Return (x, y) of the center of cell containing provided text 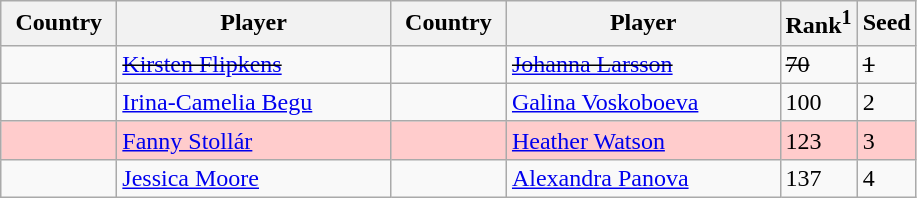
Seed (886, 24)
70 (818, 64)
Alexandra Panova (643, 178)
2 (886, 102)
123 (818, 140)
4 (886, 178)
1 (886, 64)
Rank1 (818, 24)
Johanna Larsson (643, 64)
Galina Voskoboeva (643, 102)
137 (818, 178)
Fanny Stollár (254, 140)
Heather Watson (643, 140)
Kirsten Flipkens (254, 64)
Irina-Camelia Begu (254, 102)
100 (818, 102)
Jessica Moore (254, 178)
3 (886, 140)
